Search for the cell housing the specified text and yield its [X, Y] center coordinate. 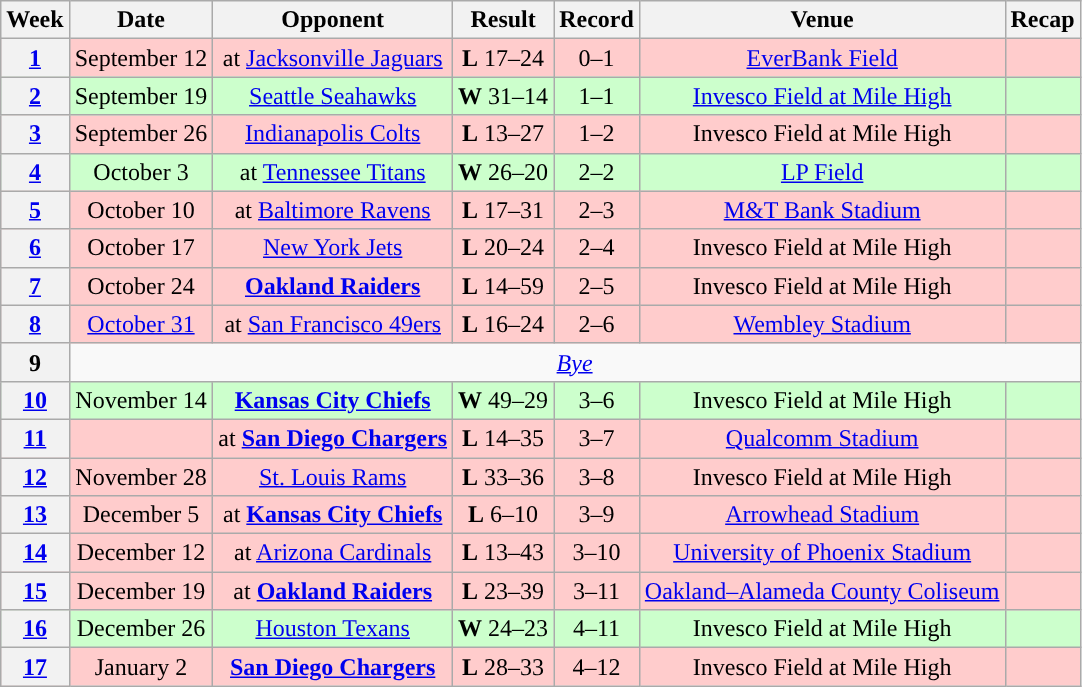
L 28–33 [504, 667]
2–4 [597, 248]
December 26 [141, 629]
8 [35, 324]
EverBank Field [822, 58]
3–6 [597, 400]
L 6–10 [504, 515]
Houston Texans [333, 629]
3–9 [597, 515]
October 24 [141, 286]
1 [35, 58]
at Tennessee Titans [333, 172]
L 20–24 [504, 248]
11 [35, 438]
Kansas City Chiefs [333, 400]
November 28 [141, 477]
September 12 [141, 58]
17 [35, 667]
Wembley Stadium [822, 324]
15 [35, 591]
LP Field [822, 172]
L 23–39 [504, 591]
Record [597, 20]
12 [35, 477]
at Oakland Raiders [333, 591]
W 49–29 [504, 400]
3–8 [597, 477]
1–2 [597, 134]
3–7 [597, 438]
at Arizona Cardinals [333, 553]
Recap [1042, 20]
3 [35, 134]
W 24–23 [504, 629]
St. Louis Rams [333, 477]
2–6 [597, 324]
at Kansas City Chiefs [333, 515]
6 [35, 248]
Oakland–Alameda County Coliseum [822, 591]
13 [35, 515]
4 [35, 172]
at Baltimore Ravens [333, 210]
New York Jets [333, 248]
L 13–27 [504, 134]
December 12 [141, 553]
0–1 [597, 58]
3–10 [597, 553]
4–12 [597, 667]
November 14 [141, 400]
L 13–43 [504, 553]
L 17–24 [504, 58]
2–3 [597, 210]
San Diego Chargers [333, 667]
2 [35, 96]
14 [35, 553]
10 [35, 400]
1–1 [597, 96]
Week [35, 20]
Arrowhead Stadium [822, 515]
Qualcomm Stadium [822, 438]
at San Francisco 49ers [333, 324]
W 31–14 [504, 96]
L 16–24 [504, 324]
3–11 [597, 591]
October 10 [141, 210]
December 19 [141, 591]
October 31 [141, 324]
Bye [574, 362]
at Jacksonville Jaguars [333, 58]
L 33–36 [504, 477]
2–2 [597, 172]
September 26 [141, 134]
4–11 [597, 629]
Indianapolis Colts [333, 134]
W 26–20 [504, 172]
L 17–31 [504, 210]
Date [141, 20]
October 3 [141, 172]
Venue [822, 20]
Oakland Raiders [333, 286]
Result [504, 20]
Opponent [333, 20]
7 [35, 286]
L 14–59 [504, 286]
Seattle Seahawks [333, 96]
October 17 [141, 248]
University of Phoenix Stadium [822, 553]
9 [35, 362]
L 14–35 [504, 438]
M&T Bank Stadium [822, 210]
September 19 [141, 96]
5 [35, 210]
December 5 [141, 515]
at San Diego Chargers [333, 438]
2–5 [597, 286]
January 2 [141, 667]
16 [35, 629]
